Output the (x, y) coordinate of the center of the cell containing the given text.  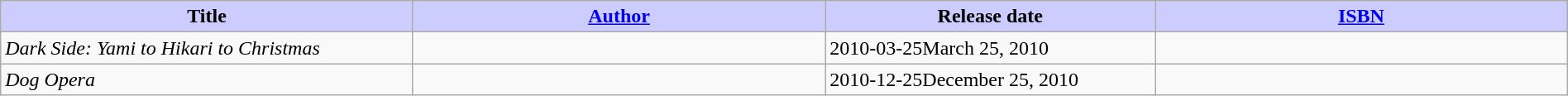
Author (619, 17)
2010-12-25December 25, 2010 (991, 79)
Dark Side: Yami to Hikari to Christmas (207, 48)
Dog Opera (207, 79)
ISBN (1361, 17)
2010-03-25March 25, 2010 (991, 48)
Release date (991, 17)
Title (207, 17)
